Extract the (X, Y) coordinate from the center of the cell holding the provided text.  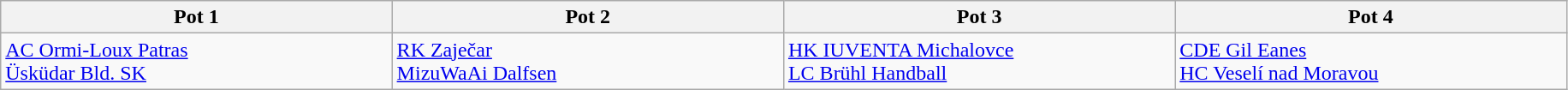
Pot 3 (979, 17)
RK Zaječar MizuWaAi Dalfsen (587, 62)
Pot 4 (1371, 17)
AC Ormi-Loux Patras Üsküdar Bld. SK (197, 62)
Pot 2 (587, 17)
CDE Gil Eanes HC Veselí nad Moravou (1371, 62)
HK IUVENTA Michalovce LC Brühl Handball (979, 62)
Pot 1 (197, 17)
